Search for the cell housing the specified text and yield its [X, Y] center coordinate. 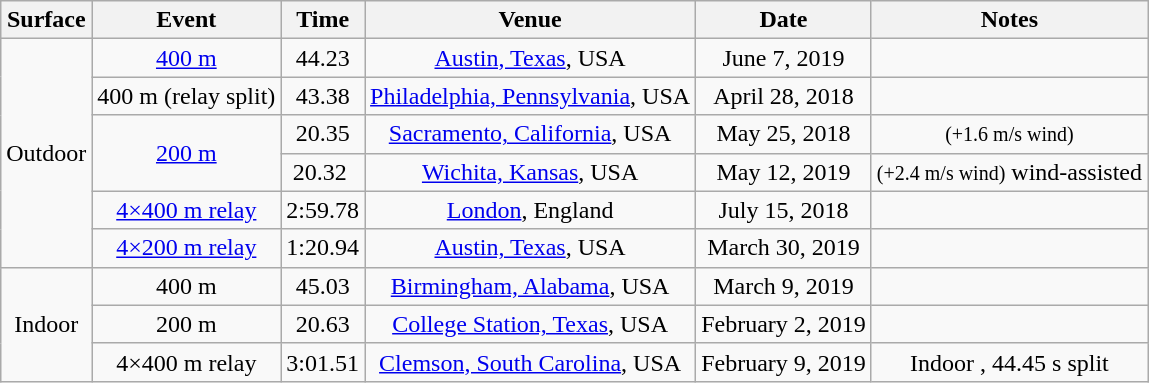
February 2, 2019 [784, 324]
Indoor [46, 324]
Sacramento, California, USA [530, 134]
Philadelphia, Pennsylvania, USA [530, 96]
(+2.4 m/s wind) wind-assisted [1009, 172]
Venue [530, 20]
Wichita, Kansas, USA [530, 172]
43.38 [323, 96]
Time [323, 20]
May 25, 2018 [784, 134]
20.32 [323, 172]
1:20.94 [323, 248]
Clemson, South Carolina, USA [530, 362]
Event [186, 20]
400 m (relay split) [186, 96]
20.63 [323, 324]
4×200 m relay [186, 248]
London, England [530, 210]
20.35 [323, 134]
July 15, 2018 [784, 210]
Notes [1009, 20]
February 9, 2019 [784, 362]
College Station, Texas, USA [530, 324]
March 30, 2019 [784, 248]
Birmingham, Alabama, USA [530, 286]
April 28, 2018 [784, 96]
Indoor , 44.45 s split [1009, 362]
Date [784, 20]
Surface [46, 20]
March 9, 2019 [784, 286]
3:01.51 [323, 362]
45.03 [323, 286]
May 12, 2019 [784, 172]
June 7, 2019 [784, 58]
Outdoor [46, 153]
44.23 [323, 58]
(+1.6 m/s wind) [1009, 134]
2:59.78 [323, 210]
